Extract the [x, y] coordinate from the center of the cell holding the provided text.  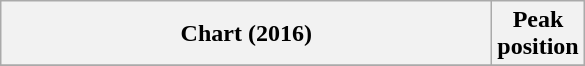
Chart (2016) [246, 34]
Peakposition [538, 34]
